Return the [x, y] coordinate for the center point of the cell that contains the specified text.  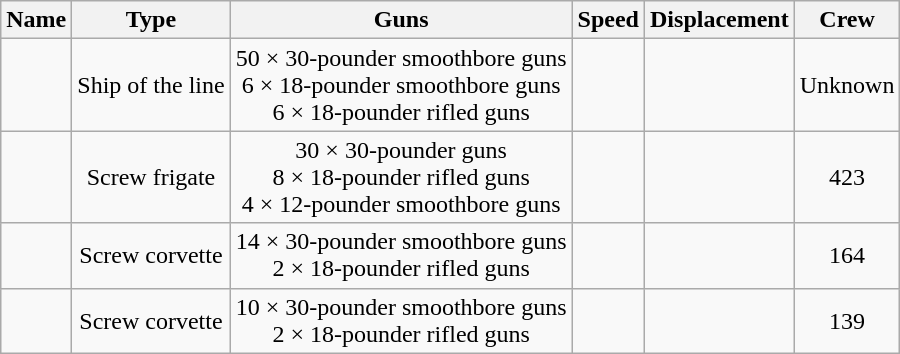
Ship of the line [151, 85]
Name [36, 20]
14 × 30-pounder smoothbore guns2 × 18-pounder rifled guns [401, 256]
Type [151, 20]
Displacement [720, 20]
Speed [608, 20]
423 [847, 177]
Guns [401, 20]
Screw frigate [151, 177]
Unknown [847, 85]
30 × 30-pounder guns8 × 18-pounder rifled guns4 × 12-pounder smoothbore guns [401, 177]
164 [847, 256]
50 × 30-pounder smoothbore guns6 × 18-pounder smoothbore guns6 × 18-pounder rifled guns [401, 85]
Crew [847, 20]
139 [847, 320]
10 × 30-pounder smoothbore guns2 × 18-pounder rifled guns [401, 320]
